Identify which cell holds the provided text, then report its [x, y] central coordinate. 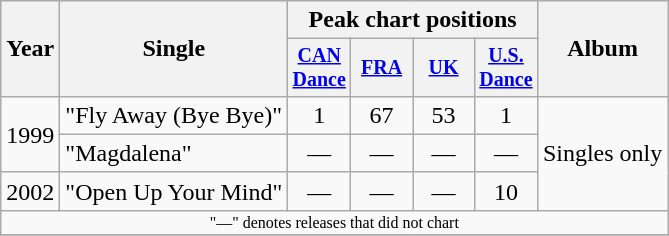
67 [382, 115]
Album [602, 49]
2002 [30, 191]
FRA [382, 68]
U.S.Dance [506, 68]
"—" denotes releases that did not chart [334, 222]
"Open Up Your Mind" [174, 191]
Year [30, 49]
Single [174, 49]
"Magdalena" [174, 153]
53 [444, 115]
Singles only [602, 153]
Peak chart positions [413, 20]
CANDance [320, 68]
UK [444, 68]
"Fly Away (Bye Bye)" [174, 115]
10 [506, 191]
1999 [30, 134]
